Search for the cell housing the specified text and yield its [X, Y] center coordinate. 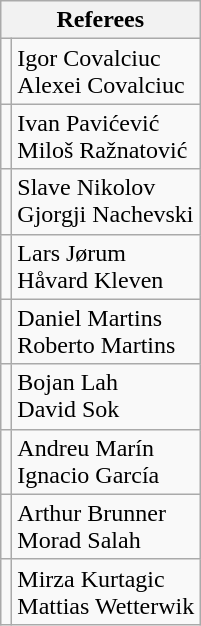
Lars JørumHåvard Kleven [106, 266]
Daniel MartinsRoberto Martins [106, 332]
Igor CovalciucAlexei Covalciuc [106, 72]
Ivan PavićevićMiloš Ražnatović [106, 136]
Andreu MarínIgnacio García [106, 462]
Referees [100, 20]
Arthur BrunnerMorad Salah [106, 526]
Mirza KurtagicMattias Wetterwik [106, 592]
Bojan LahDavid Sok [106, 396]
Slave NikolovGjorgji Nachevski [106, 202]
